Identify which cell holds the provided text, then report its (X, Y) central coordinate. 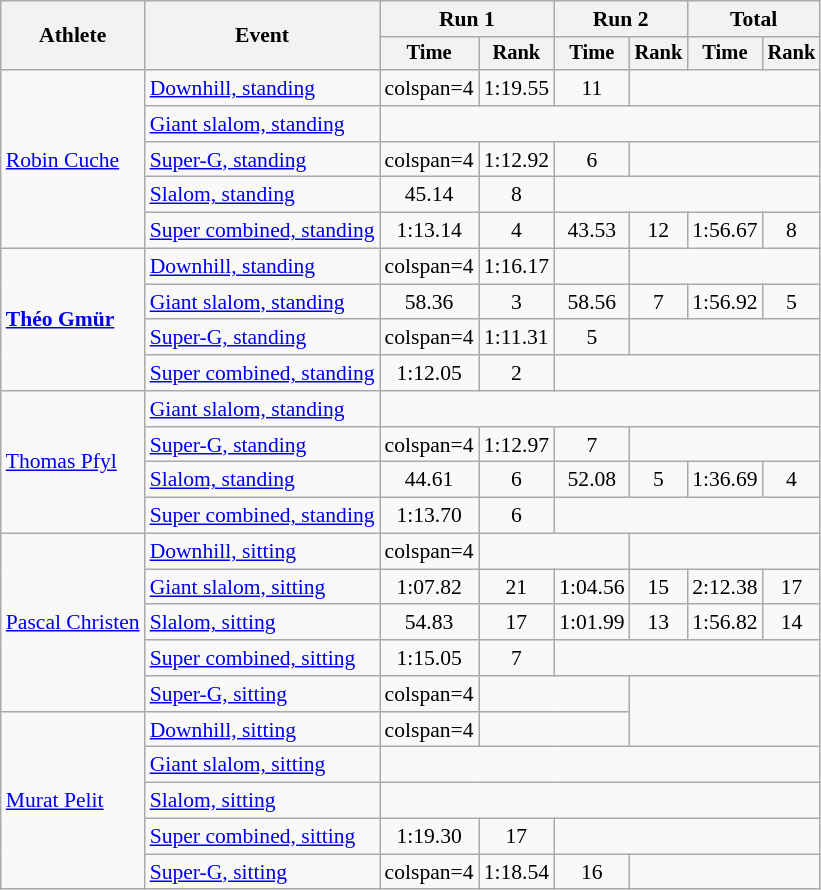
Théo Gmür (73, 320)
1:12.92 (516, 160)
1:12.05 (430, 373)
1:19.55 (516, 88)
Athlete (73, 36)
Run 2 (620, 19)
44.61 (430, 480)
1:12.97 (516, 445)
21 (516, 587)
1:13.14 (430, 231)
2:12.38 (724, 587)
Murat Pelit (73, 801)
43.53 (592, 231)
12 (659, 231)
1:56.67 (724, 231)
1:19.30 (430, 837)
54.83 (430, 623)
11 (592, 88)
52.08 (592, 480)
1:36.69 (724, 480)
58.56 (592, 302)
2 (516, 373)
1:18.54 (516, 872)
1:56.82 (724, 623)
Run 1 (468, 19)
1:56.92 (724, 302)
58.36 (430, 302)
1:11.31 (516, 338)
13 (659, 623)
1:01.99 (592, 623)
15 (659, 587)
Total (754, 19)
3 (516, 302)
Event (262, 36)
Pascal Christen (73, 623)
14 (792, 623)
45.14 (430, 195)
1:13.70 (430, 516)
Thomas Pfyl (73, 462)
Robin Cuche (73, 159)
1:07.82 (430, 587)
1:15.05 (430, 658)
16 (592, 872)
1:04.56 (592, 587)
1:16.17 (516, 267)
